Determine the [x, y] coordinate at the center of the cell enclosing the given text.  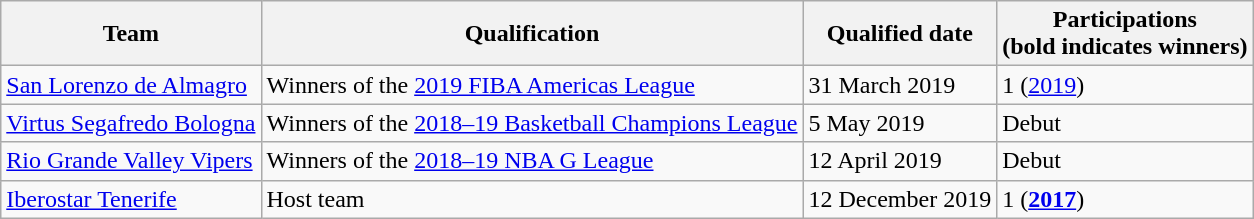
Participations (bold indicates winners) [1125, 34]
12 April 2019 [900, 161]
Winners of the 2018–19 Basketball Champions League [532, 123]
Host team [532, 199]
5 May 2019 [900, 123]
Winners of the 2018–19 NBA G League [532, 161]
San Lorenzo de Almagro [131, 85]
1 (2019) [1125, 85]
Team [131, 34]
12 December 2019 [900, 199]
Winners of the 2019 FIBA Americas League [532, 85]
1 (2017) [1125, 199]
Virtus Segafredo Bologna [131, 123]
Iberostar Tenerife [131, 199]
31 March 2019 [900, 85]
Qualification [532, 34]
Rio Grande Valley Vipers [131, 161]
Qualified date [900, 34]
